Pinpoint the cell where the given text exists, returning its (x, y) midpoint coordinate. 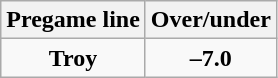
–7.0 (210, 58)
Over/under (210, 20)
Pregame line (74, 20)
Troy (74, 58)
